From the cell containing the given text, extract its center point as [x, y] coordinate. 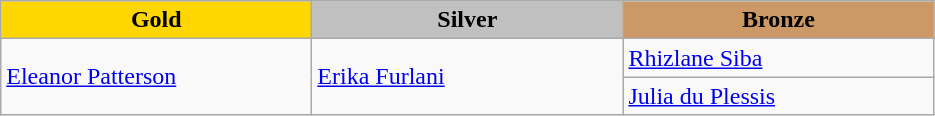
Bronze [778, 20]
Rhizlane Siba [778, 58]
Gold [156, 20]
Silver [468, 20]
Erika Furlani [468, 77]
Eleanor Patterson [156, 77]
Julia du Plessis [778, 96]
